Detect which cell encompasses the target text, then output its (x, y) center coordinate. 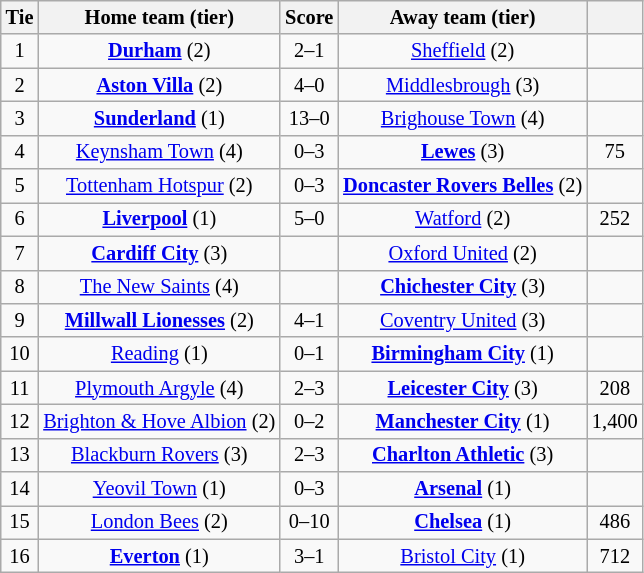
Sheffield (2) (462, 51)
1,400 (615, 421)
1 (20, 51)
9 (20, 320)
2 (20, 85)
The New Saints (4) (159, 287)
Middlesbrough (3) (462, 85)
Sunderland (1) (159, 118)
Bristol City (1) (462, 556)
2–1 (309, 51)
13 (20, 455)
11 (20, 388)
Arsenal (1) (462, 489)
Yeovil Town (1) (159, 489)
252 (615, 219)
486 (615, 522)
Coventry United (3) (462, 320)
Oxford United (2) (462, 253)
4–1 (309, 320)
Away team (tier) (462, 17)
3–1 (309, 556)
0–2 (309, 421)
16 (20, 556)
Durham (2) (159, 51)
Everton (1) (159, 556)
Tie (20, 17)
Lewes (3) (462, 152)
208 (615, 388)
London Bees (2) (159, 522)
Manchester City (1) (462, 421)
Keynsham Town (4) (159, 152)
Leicester City (3) (462, 388)
Aston Villa (2) (159, 85)
Chelsea (1) (462, 522)
0–1 (309, 354)
Home team (tier) (159, 17)
Reading (1) (159, 354)
Blackburn Rovers (3) (159, 455)
712 (615, 556)
Liverpool (1) (159, 219)
Brighouse Town (4) (462, 118)
Tottenham Hotspur (2) (159, 186)
4 (20, 152)
Birmingham City (1) (462, 354)
5–0 (309, 219)
Plymouth Argyle (4) (159, 388)
15 (20, 522)
6 (20, 219)
12 (20, 421)
7 (20, 253)
Chichester City (3) (462, 287)
Millwall Lionesses (2) (159, 320)
14 (20, 489)
Brighton & Hove Albion (2) (159, 421)
5 (20, 186)
10 (20, 354)
Cardiff City (3) (159, 253)
3 (20, 118)
Doncaster Rovers Belles (2) (462, 186)
75 (615, 152)
Charlton Athletic (3) (462, 455)
Score (309, 17)
4–0 (309, 85)
8 (20, 287)
Watford (2) (462, 219)
0–10 (309, 522)
13–0 (309, 118)
